Locate the cell with the specified text and output its [X, Y] center coordinate. 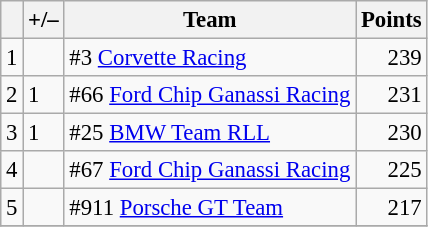
230 [392, 133]
Team [210, 20]
231 [392, 95]
5 [12, 208]
#3 Corvette Racing [210, 58]
2 [12, 95]
4 [12, 170]
#911 Porsche GT Team [210, 208]
239 [392, 58]
3 [12, 133]
+/– [44, 20]
#25 BMW Team RLL [210, 133]
225 [392, 170]
217 [392, 208]
Points [392, 20]
#66 Ford Chip Ganassi Racing [210, 95]
#67 Ford Chip Ganassi Racing [210, 170]
